Pinpoint the cell where the given text exists, returning its (x, y) midpoint coordinate. 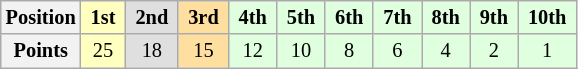
1st (104, 17)
10 (301, 51)
5th (301, 17)
10th (547, 17)
7th (397, 17)
4th (253, 17)
3rd (203, 17)
8th (446, 17)
Position (41, 17)
2nd (152, 17)
4 (446, 51)
6th (349, 17)
12 (253, 51)
8 (349, 51)
Points (41, 51)
2 (494, 51)
15 (203, 51)
9th (494, 17)
6 (397, 51)
1 (547, 51)
18 (152, 51)
25 (104, 51)
